Output the (x, y) coordinate of the center of the cell containing the given text.  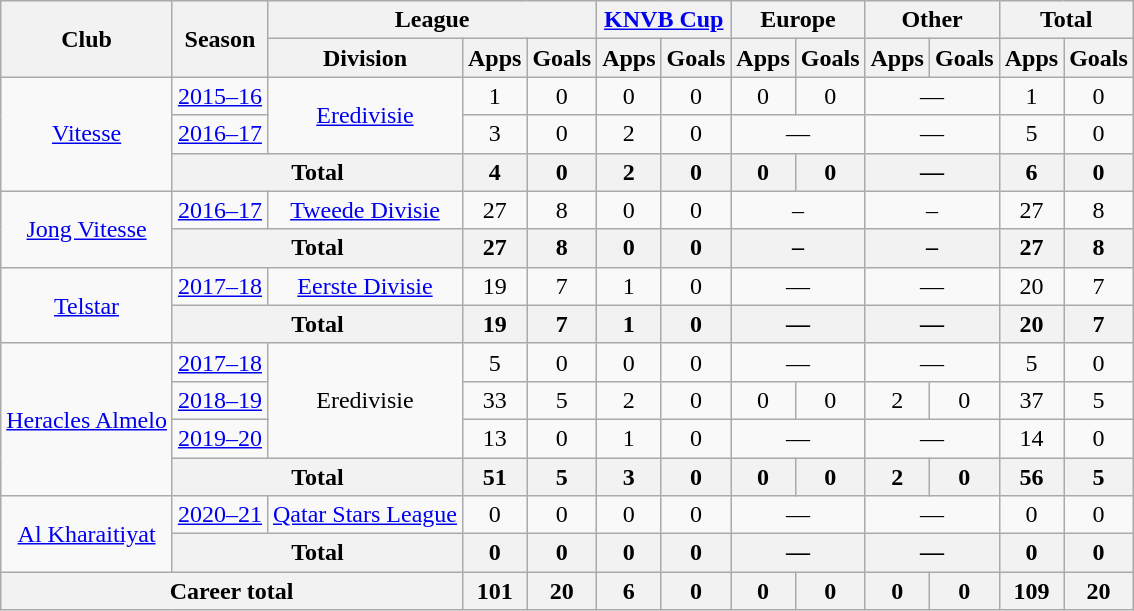
Club (87, 39)
Other (932, 20)
14 (1031, 438)
33 (494, 400)
KNVB Cup (664, 20)
Al Kharaitiyat (87, 534)
56 (1031, 477)
Division (364, 58)
4 (494, 172)
Career total (232, 591)
2019–20 (220, 438)
Telstar (87, 305)
League (432, 20)
101 (494, 591)
Season (220, 39)
37 (1031, 400)
Eerste Divisie (364, 286)
Jong Vitesse (87, 229)
51 (494, 477)
Heracles Almelo (87, 419)
Europe (798, 20)
109 (1031, 591)
13 (494, 438)
2018–19 (220, 400)
2015–16 (220, 96)
Vitesse (87, 134)
2020–21 (220, 515)
Tweede Divisie (364, 210)
Qatar Stars League (364, 515)
